Return the (X, Y) coordinate for the center point of the cell that contains the specified text.  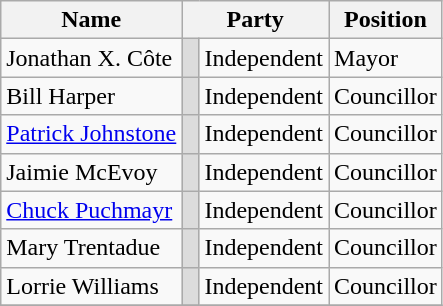
Jonathan X. Côte (92, 58)
Chuck Puchmayr (92, 210)
Lorrie Williams (92, 286)
Party (256, 20)
Mary Trentadue (92, 248)
Patrick Johnstone (92, 134)
Position (386, 20)
Jaimie McEvoy (92, 172)
Name (92, 20)
Mayor (386, 58)
Bill Harper (92, 96)
